Return (X, Y) of the center of cell containing provided text 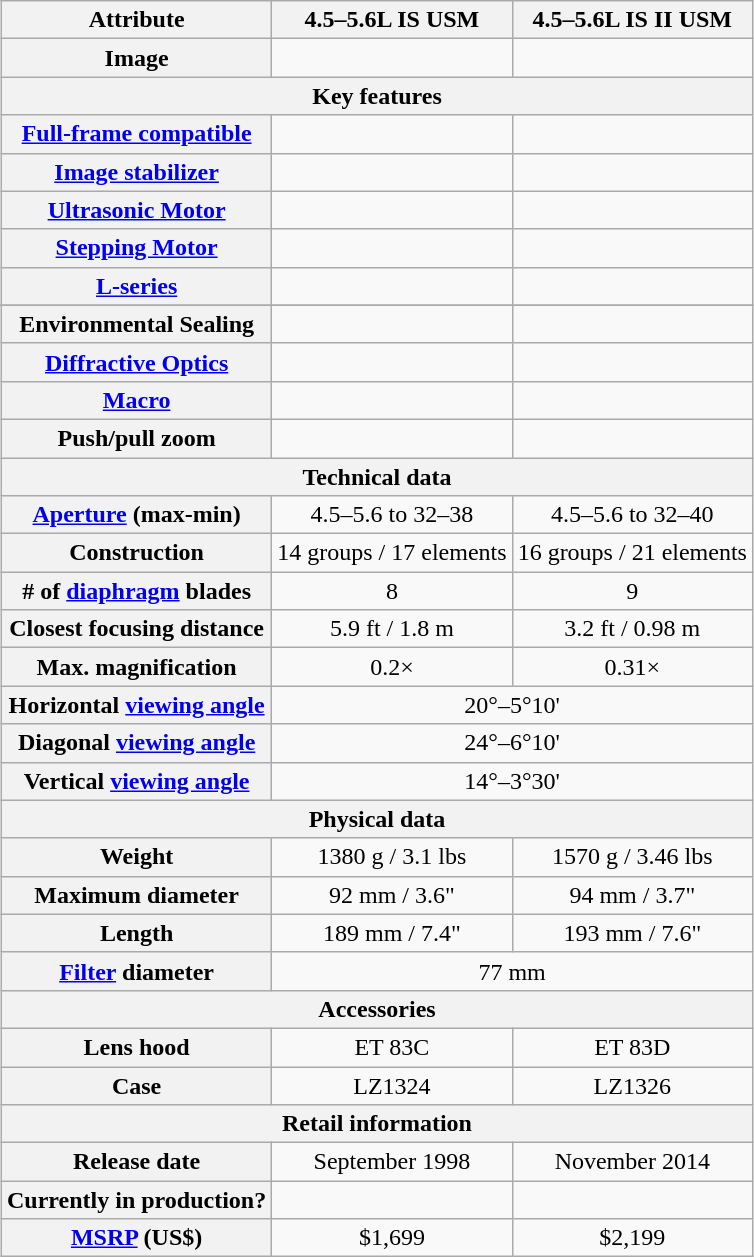
Diagonal viewing angle (137, 743)
24°–6°10' (512, 743)
Retail information (378, 1124)
L-series (137, 286)
1570 g / 3.46 lbs (632, 857)
Lens hood (137, 1047)
Release date (137, 1162)
4.5–5.6L IS II USM (632, 20)
5.9 ft / 1.8 m (392, 629)
Image stabilizer (137, 172)
4.5–5.6 to 32–38 (392, 515)
Macro (137, 400)
ET 83C (392, 1047)
14°–3°30' (512, 781)
Horizontal viewing angle (137, 705)
14 groups / 17 elements (392, 553)
Diffractive Optics (137, 362)
Case (137, 1085)
Technical data (378, 477)
Attribute (137, 20)
Length (137, 933)
September 1998 (392, 1162)
Key features (378, 96)
16 groups / 21 elements (632, 553)
3.2 ft / 0.98 m (632, 629)
# of diaphragm blades (137, 591)
0.31× (632, 667)
$1,699 (392, 1238)
Push/pull zoom (137, 438)
Full-frame compatible (137, 134)
Currently in production? (137, 1200)
Image (137, 58)
LZ1326 (632, 1085)
MSRP (US$) (137, 1238)
Closest focusing distance (137, 629)
77 mm (512, 971)
4.5–5.6 to 32–40 (632, 515)
Max. magnification (137, 667)
92 mm / 3.6" (392, 895)
1380 g / 3.1 lbs (392, 857)
8 (392, 591)
4.5–5.6L IS USM (392, 20)
193 mm / 7.6" (632, 933)
Aperture (max-min) (137, 515)
189 mm / 7.4" (392, 933)
$2,199 (632, 1238)
Weight (137, 857)
0.2× (392, 667)
Ultrasonic Motor (137, 210)
Construction (137, 553)
ET 83D (632, 1047)
LZ1324 (392, 1085)
Physical data (378, 819)
Environmental Sealing (137, 324)
94 mm / 3.7" (632, 895)
Stepping Motor (137, 248)
Vertical viewing angle (137, 781)
Maximum diameter (137, 895)
20°–5°10' (512, 705)
Filter diameter (137, 971)
November 2014 (632, 1162)
Accessories (378, 1009)
9 (632, 591)
